Determine the (x, y) coordinate at the center of the cell enclosing the given text.  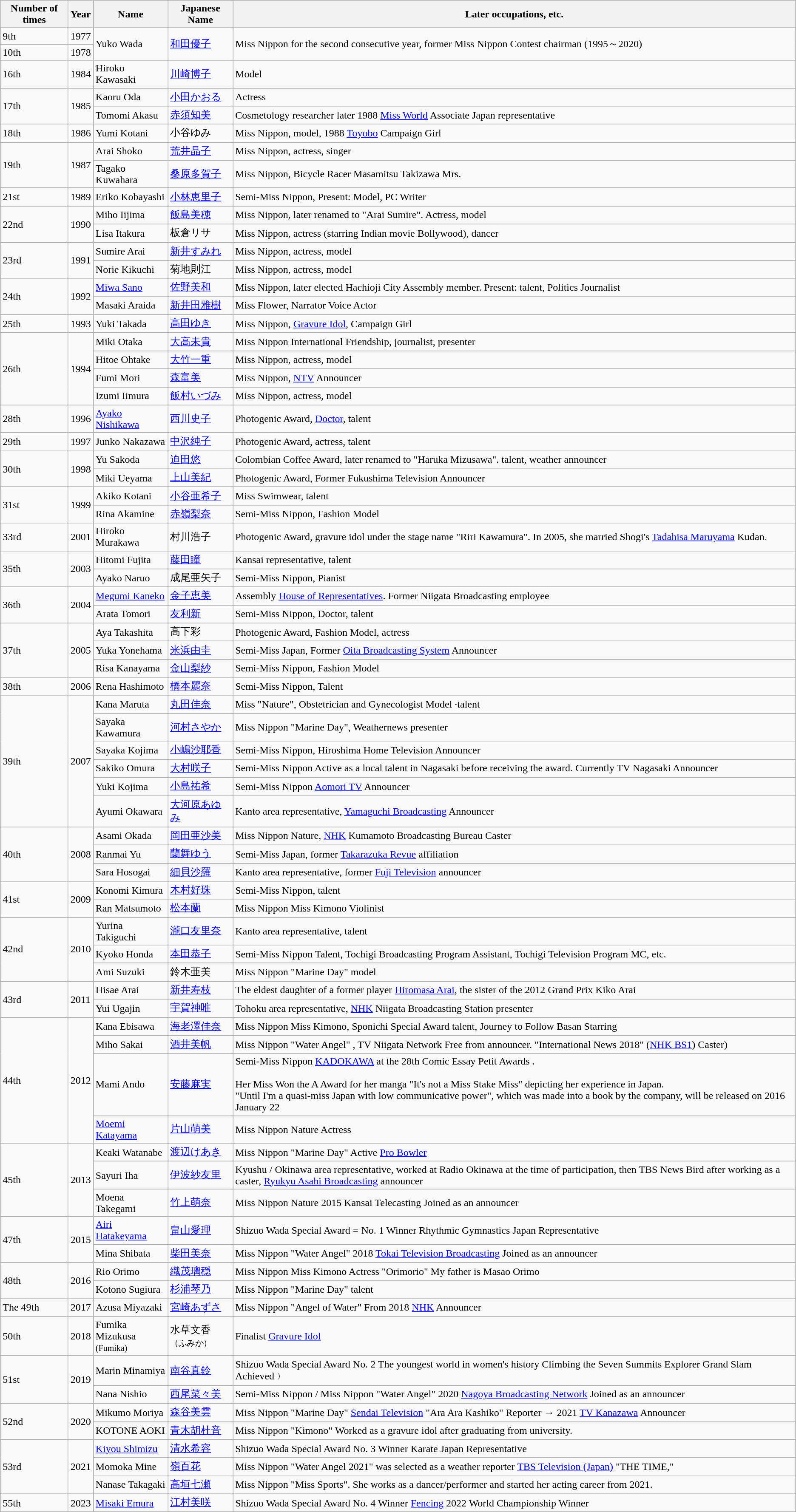
Ran Matsumoto (130, 909)
24th (34, 297)
Miss Nippon, Bicycle Racer Masamitsu Takizawa Mrs. (515, 174)
2005 (81, 650)
大河原あゆみ (201, 811)
杉浦琴乃 (201, 1289)
Miho Sakai (130, 1045)
9th (34, 36)
嶺百花 (201, 1467)
51st (34, 1379)
小林恵里子 (201, 197)
Asami Okada (130, 836)
Actress (515, 97)
Keaki Watanabe (130, 1152)
金山梨紗 (201, 668)
Kotono Sugiura (130, 1289)
33rd (34, 537)
28th (34, 419)
Miss Nippon "Kimono" Worked as a gravure idol after graduating from university. (515, 1430)
Semi-Miss Nippon, Talent (515, 687)
Shizuo Wada Special Award = No. 1 Winner Rhythmic Gymnastics Japan Representative (515, 1231)
菊地則江 (201, 269)
Miss Nippon "Marine Day" model (515, 972)
Moemi Katayama (130, 1130)
織茂璃穏 (201, 1271)
竹上萌奈 (201, 1203)
Miho Iijima (130, 215)
Ayako Naruo (130, 578)
迫田悠 (201, 460)
西尾菜々美 (201, 1395)
31st (34, 505)
渡辺けあき (201, 1152)
Name (130, 14)
Sakiko Omura (130, 768)
Miss Nippon Nature Actress (515, 1130)
大高未貴 (201, 342)
Kana Maruta (130, 705)
Arai Shoko (130, 151)
Yuka Yonehama (130, 650)
Miss Nippon Nature, NHK Kumamoto Broadcasting Bureau Caster (515, 836)
Lisa Itakura (130, 233)
藤田瞳 (201, 560)
42nd (34, 949)
Miss Nippon Nature 2015 Kansai Telecasting Joined as an announcer (515, 1203)
Ayako Nishikawa (130, 419)
Miss Nippon Miss Kimono Violinist (515, 909)
柴田美奈 (201, 1254)
Yumi Kotani (130, 133)
Azusa Miyazaki (130, 1308)
Cosmetology researcher later 1988 Miss World Associate Japan representative (515, 116)
47th (34, 1240)
Fumi Mori (130, 378)
Miss Nippon for the second consecutive year, former Miss Nippon Contest chairman (1995～2020) (515, 44)
Miss Nippon "Marine Day", Weathernews presenter (515, 728)
2004 (81, 605)
大竹一重 (201, 360)
Miss Nippon "Marine Day" Active Pro Bowler (515, 1152)
1999 (81, 505)
Shizuo Wada Special Award No. 4 Winner Fencing 2022 World Championship Winner (515, 1503)
17th (34, 106)
河村さやか (201, 728)
Kana Ebisawa (130, 1027)
Mina Shibata (130, 1254)
Fumika Mizukusa(Fumika) (130, 1336)
Number of times (34, 14)
Semi-Miss Nippon, Doctor, talent (515, 614)
Yuko Wada (130, 44)
Eriko Kobayashi (130, 197)
Later occupations, etc. (515, 14)
森谷美雲 (201, 1413)
1994 (81, 369)
Sayaka Kawamura (130, 728)
Hiroko Murakawa (130, 537)
岡田亜沙美 (201, 836)
Mami Ando (130, 1084)
Miki Otaka (130, 342)
2013 (81, 1180)
Miss Nippon "Miss Sports". She works as a dancer/performer and started her acting career from 2021. (515, 1485)
Mikumo Moriya (130, 1413)
43rd (34, 1000)
Sayaka Kojima (130, 750)
新井すみれ (201, 252)
Semi-Miss Nippon Aomori TV Announcer (515, 786)
安藤麻実 (201, 1084)
Tomomi Akasu (130, 116)
小嶋沙耶香 (201, 750)
成尾亜矢子 (201, 578)
37th (34, 650)
Semi-Miss Nippon / Miss Nippon "Water Angel" 2020 Nagoya Broadcasting Network Joined as an announcer (515, 1395)
板倉リサ (201, 233)
1992 (81, 297)
川崎博子 (201, 74)
Izumi Iimura (130, 396)
中沢純子 (201, 442)
木村好珠 (201, 891)
Shizuo Wada Special Award No. 3 Winner Karate Japan Representative (515, 1449)
清水希容 (201, 1449)
酒井美帆 (201, 1045)
Arata Tomori (130, 614)
和田優子 (201, 44)
Miss "Nature", Obstetrician and Gynecologist Model ·talent (515, 705)
飯島美穂 (201, 215)
松本蘭 (201, 909)
21st (34, 197)
村川浩子 (201, 537)
19th (34, 165)
Rio Orimo (130, 1271)
25th (34, 324)
橋本麗奈 (201, 687)
18th (34, 133)
50th (34, 1336)
本田恭子 (201, 954)
蘭舞ゆう (201, 854)
小島祐希 (201, 786)
1993 (81, 324)
鈴木亜美 (201, 972)
Photogenic Award, Doctor, talent (515, 419)
Miss Nippon, NTV Announcer (515, 378)
Ayumi Okawara (130, 811)
Semi-Miss Japan, former Takarazuka Revue affiliation (515, 854)
Hiroko Kawasaki (130, 74)
高田ゆき (201, 324)
Kiyou Shimizu (130, 1449)
Miss Nippon, model, 1988 Toyobo Campaign Girl (515, 133)
Photogenic Award, actress, talent (515, 442)
Yui Ugajin (130, 1008)
Semi-Miss Nippon, talent (515, 891)
Sara Hosogai (130, 872)
Semi-Miss Nippon, Pianist (515, 578)
Junko Nakazawa (130, 442)
2020 (81, 1421)
Miss Nippon "Marine Day" talent (515, 1289)
Miss Nippon, actress (starring Indian movie Bollywood), dancer (515, 233)
Semi-Miss Nippon Talent, Tochigi Broadcasting Program Assistant, Tochigi Television Program MC, etc. (515, 954)
36th (34, 605)
小谷ゆみ (201, 133)
1989 (81, 197)
森富美 (201, 378)
1996 (81, 419)
1984 (81, 74)
桑原多賀子 (201, 174)
Miss Nippon "Water Angel" , TV Niigata Network Free from announcer. "International News 2018" (NHK BS1) Caster) (515, 1045)
41st (34, 899)
30th (34, 469)
南谷真鈴 (201, 1370)
Kanto area representative, Yamaguchi Broadcasting Announcer (515, 811)
KOTONE AOKI (130, 1430)
23rd (34, 260)
Moena Takegami (130, 1203)
Norie Kikuchi (130, 269)
Rena Hashimoto (130, 687)
Kyoko Honda (130, 954)
2023 (81, 1503)
Semi-Miss Japan, Former Oita Broadcasting System Announcer (515, 650)
Kanto area representative, former Fuji Television announcer (515, 872)
宇賀神唯 (201, 1008)
丸田佳奈 (201, 705)
Kansai representative, talent (515, 560)
Hisae Arai (130, 990)
Sumire Arai (130, 252)
Miwa Sano (130, 287)
小田かおる (201, 97)
2016 (81, 1281)
Photogenic Award, Former Fukushima Television Announcer (515, 478)
高下彩 (201, 632)
2018 (81, 1336)
39th (34, 761)
1987 (81, 165)
伊波紗友里 (201, 1175)
Miss Nippon "Water Angel" 2018 Tokai Television Broadcasting Joined as an announcer (515, 1254)
Ranmai Yu (130, 854)
Semi-Miss Nippon, Hiroshima Home Television Announcer (515, 750)
Hitomi Fujita (130, 560)
Assembly House of Representatives. Former Niigata Broadcasting employee (515, 596)
Miss Nippon International Friendship, journalist, presenter (515, 342)
29th (34, 442)
38th (34, 687)
Shizuo Wada Special Award No. 2 The youngest world in women's history Climbing the Seven Summits Explorer Grand Slam Achieved﹚ (515, 1370)
赤須知美 (201, 116)
2017 (81, 1308)
10th (34, 52)
Miss Nippon Miss Kimono Actress "Orimorio" My father is Masao Orimo (515, 1271)
Miss Nippon "Marine Day" Sendai Television "Ara Ara Kashiko" Reporter → 2021 TV Kanazawa Announcer (515, 1413)
Photogenic Award, gravure idol under the stage name "Riri Kawamura". In 2005, she married Shogi's Tadahisa Maruyama Kudan. (515, 537)
45th (34, 1180)
2008 (81, 854)
Megumi Kaneko (130, 596)
2003 (81, 569)
The 49th (34, 1308)
Semi-Miss Nippon, Present: Model, PC Writer (515, 197)
小谷亜希子 (201, 496)
Rina Akamine (130, 514)
飯村いづみ (201, 396)
Hitoe Ohtake (130, 360)
55th (34, 1503)
Sayuri Iha (130, 1175)
1977 (81, 36)
水草文香（ふみか） (201, 1336)
片山萌美 (201, 1130)
Miss Nippon, later elected Hachioji City Assembly member. Present: talent, Politics Journalist (515, 287)
2019 (81, 1379)
Misaki Emura (130, 1503)
Kaoru Oda (130, 97)
海老澤佳奈 (201, 1027)
Yuki Kojima (130, 786)
Year (81, 14)
2011 (81, 1000)
Ami Suzuki (130, 972)
16th (34, 74)
1998 (81, 469)
西川史子 (201, 419)
Photogenic Award, Fashion Model, actress (515, 632)
Miki Ueyama (130, 478)
金子恵美 (201, 596)
Japanese Name (201, 14)
Yurina Takiguchi (130, 932)
Miss Flower, Narrator Voice Actor (515, 306)
Semi-Miss Nippon Active as a local talent in Nagasaki before receiving the award. Currently TV Nagasaki Announcer (515, 768)
江村美咲 (201, 1503)
高垣七瀬 (201, 1485)
22nd (34, 224)
2001 (81, 537)
1991 (81, 260)
Nanase Takagaki (130, 1485)
40th (34, 854)
53rd (34, 1467)
35th (34, 569)
Model (515, 74)
Yu Sakoda (130, 460)
Miss Nippon "Water Angel 2021" was selected as a weather reporter TBS Television (Japan) "THE TIME," (515, 1467)
友利新 (201, 614)
26th (34, 369)
畠山愛理 (201, 1231)
Yuki Takada (130, 324)
大村咲子 (201, 768)
44th (34, 1080)
Konomi Kimura (130, 891)
1985 (81, 106)
Kanto area representative, talent (515, 932)
Tohoku area representative, NHK Niigata Broadcasting Station presenter (515, 1008)
新井田雅樹 (201, 306)
1990 (81, 224)
2012 (81, 1080)
2021 (81, 1467)
Marin Minamiya (130, 1370)
52nd (34, 1421)
1986 (81, 133)
Finalist Gravure Idol (515, 1336)
2007 (81, 761)
新井寿枝 (201, 990)
2006 (81, 687)
Miss Nippon "Angel of Water" From 2018 NHK Announcer (515, 1308)
Akiko Kotani (130, 496)
Miss Nippon, actress, singer (515, 151)
佐野美和 (201, 287)
2015 (81, 1240)
Tagako Kuwahara (130, 174)
48th (34, 1281)
Airi Hatakeyama (130, 1231)
Miss Nippon, later renamed to "Arai Sumire". Actress, model (515, 215)
米浜由圭 (201, 650)
Colombian Coffee Award, later renamed to "Haruka Mizusawa". talent, weather announcer (515, 460)
Nana Nishio (130, 1395)
細貝沙羅 (201, 872)
The eldest daughter of a former player Hiromasa Arai, the sister of the 2012 Grand Prix Kiko Arai (515, 990)
Miss Nippon Miss Kimono, Sponichi Special Award talent, Journey to Follow Basan Starring (515, 1027)
Momoka Mine (130, 1467)
2009 (81, 899)
赤嶺梨奈 (201, 514)
青木胡杜音 (201, 1430)
Aya Takashita (130, 632)
Miss Nippon, Gravure Idol, Campaign Girl (515, 324)
瀧口友里奈 (201, 932)
Masaki Araida (130, 306)
Risa Kanayama (130, 668)
Miss Swimwear, talent (515, 496)
宮崎あずさ (201, 1308)
荒井晶子 (201, 151)
1997 (81, 442)
1978 (81, 52)
2010 (81, 949)
上山美紀 (201, 478)
